From the cell containing the given text, extract its center point as [X, Y] coordinate. 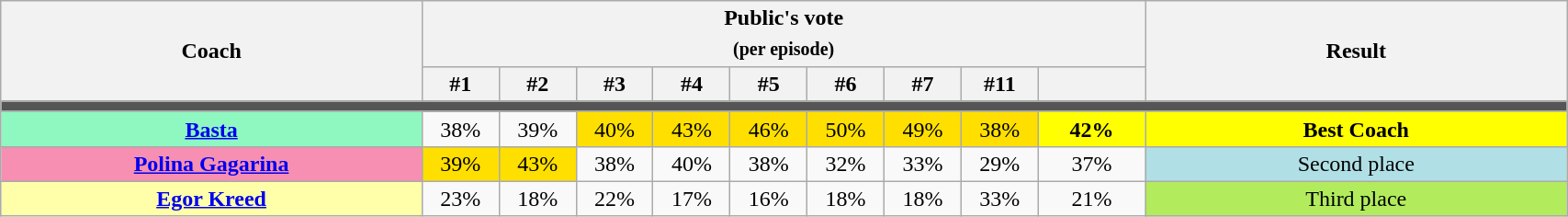
16% [769, 199]
Third place [1356, 199]
Result [1356, 51]
#5 [769, 84]
42% [1091, 129]
Second place [1356, 164]
32% [846, 164]
22% [615, 199]
#3 [615, 84]
Polina Gagarina [211, 164]
29% [999, 164]
50% [846, 129]
Basta [211, 129]
23% [460, 199]
46% [769, 129]
21% [1091, 199]
#11 [999, 84]
37% [1091, 164]
Best Coach [1356, 129]
#2 [537, 84]
#6 [846, 84]
#7 [923, 84]
Coach [211, 51]
#1 [460, 84]
49% [923, 129]
Public's vote(per episode) [784, 33]
Egor Kreed [211, 199]
#4 [692, 84]
17% [692, 199]
